Detect which cell encompasses the target text, then output its (X, Y) center coordinate. 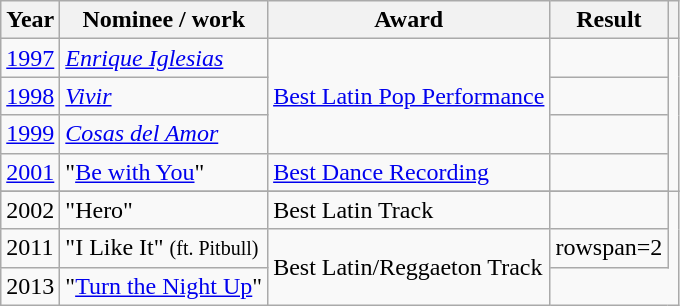
"Be with You" (164, 172)
Cosas del Amor (164, 134)
Best Latin Pop Performance (409, 96)
Best Latin/Reggaeton Track (409, 267)
1997 (30, 58)
rowspan=2 (609, 248)
Enrique Iglesias (164, 58)
2001 (30, 172)
Nominee / work (164, 20)
Best Dance Recording (409, 172)
2011 (30, 248)
2013 (30, 286)
Award (409, 20)
"Hero" (164, 210)
Result (609, 20)
2002 (30, 210)
"Turn the Night Up" (164, 286)
Best Latin Track (409, 210)
Vivir (164, 96)
Year (30, 20)
1999 (30, 134)
1998 (30, 96)
"I Like It" (ft. Pitbull) (164, 248)
